Detect which cell encompasses the target text, then output its [x, y] center coordinate. 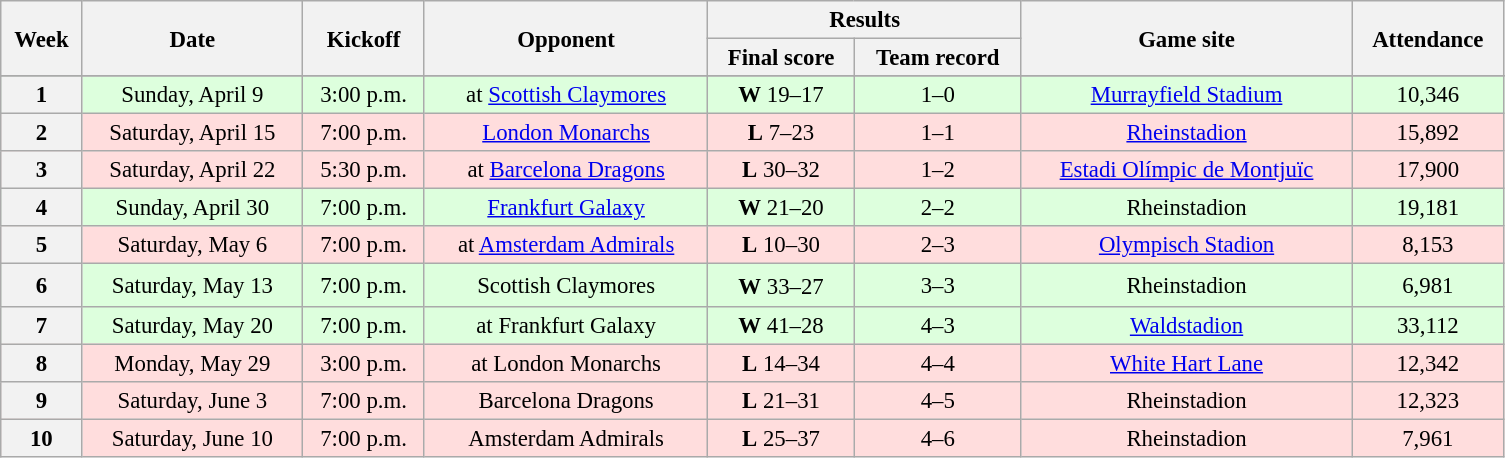
London Monarchs [566, 133]
at Scottish Claymores [566, 95]
1–1 [938, 133]
L 30–32 [781, 170]
9 [42, 400]
1–0 [938, 95]
Team record [938, 58]
Sunday, April 9 [192, 95]
33,112 [1428, 325]
15,892 [1428, 133]
Amsterdam Admirals [566, 438]
7 [42, 325]
L 10–30 [781, 245]
at Amsterdam Admirals [566, 245]
4–3 [938, 325]
6 [42, 285]
6,981 [1428, 285]
Week [42, 38]
Attendance [1428, 38]
8,153 [1428, 245]
3–3 [938, 285]
4–4 [938, 363]
12,323 [1428, 400]
Saturday, May 20 [192, 325]
Kickoff [364, 38]
2–3 [938, 245]
Saturday, April 22 [192, 170]
L 7–23 [781, 133]
17,900 [1428, 170]
Saturday, May 13 [192, 285]
Murrayfield Stadium [1186, 95]
Estadi Olímpic de Montjuïc [1186, 170]
Saturday, May 6 [192, 245]
Saturday, June 10 [192, 438]
W 41–28 [781, 325]
Saturday, April 15 [192, 133]
4–5 [938, 400]
L 25–37 [781, 438]
White Hart Lane [1186, 363]
1 [42, 95]
W 33–27 [781, 285]
Final score [781, 58]
5:30 p.m. [364, 170]
Scottish Claymores [566, 285]
W 21–20 [781, 208]
7,961 [1428, 438]
4–6 [938, 438]
Results [865, 20]
5 [42, 245]
19,181 [1428, 208]
10 [42, 438]
10,346 [1428, 95]
L 21–31 [781, 400]
W 19–17 [781, 95]
Sunday, April 30 [192, 208]
L 14–34 [781, 363]
2–2 [938, 208]
at Barcelona Dragons [566, 170]
8 [42, 363]
at Frankfurt Galaxy [566, 325]
Barcelona Dragons [566, 400]
Opponent [566, 38]
4 [42, 208]
Saturday, June 3 [192, 400]
Waldstadion [1186, 325]
Olympisch Stadion [1186, 245]
Monday, May 29 [192, 363]
at London Monarchs [566, 363]
1–2 [938, 170]
3 [42, 170]
2 [42, 133]
Game site [1186, 38]
Frankfurt Galaxy [566, 208]
Date [192, 38]
12,342 [1428, 363]
